Return the [x, y] coordinate for the center point of the cell that contains the specified text.  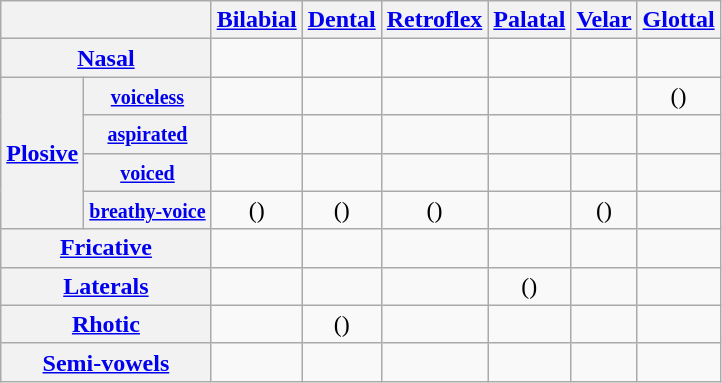
Plosive [42, 153]
voiced [148, 172]
Nasal [106, 58]
aspirated [148, 134]
voiceless [148, 96]
Bilabial [256, 20]
Velar [604, 20]
Fricative [106, 248]
Dental [342, 20]
Palatal [530, 20]
breathy-voice [148, 210]
Semi-vowels [106, 362]
Retroflex [434, 20]
Laterals [106, 286]
Glottal [678, 20]
Rhotic [106, 324]
